Capture the cell that displays the provided text and extract its (X, Y) central coordinate. 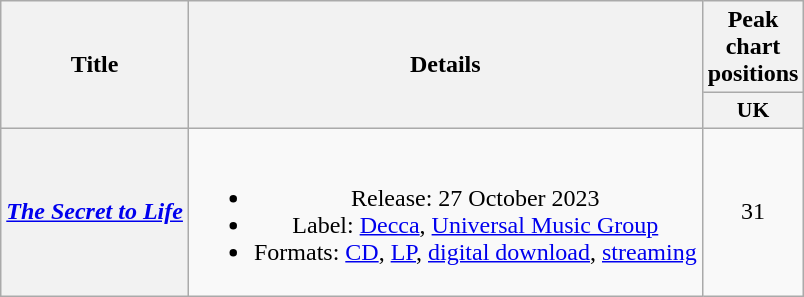
The Secret to Life (95, 212)
UK (753, 111)
Peak chart positions (753, 47)
Release: 27 October 2023Label: Decca, Universal Music GroupFormats: CD, LP, digital download, streaming (445, 212)
Title (95, 65)
Details (445, 65)
31 (753, 212)
